Identify which cell holds the provided text, then report its (X, Y) central coordinate. 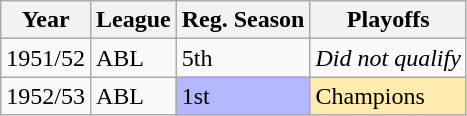
Did not qualify (388, 58)
1951/52 (46, 58)
Reg. Season (243, 20)
1952/53 (46, 96)
5th (243, 58)
Champions (388, 96)
Year (46, 20)
League (133, 20)
Playoffs (388, 20)
1st (243, 96)
